Return the (x, y) coordinate for the center point of the cell that contains the specified text.  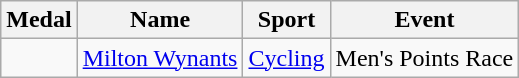
Event (424, 20)
Men's Points Race (424, 58)
Medal (39, 20)
Milton Wynants (160, 58)
Name (160, 20)
Sport (286, 20)
Cycling (286, 58)
